Extract the [x, y] coordinate from the center of the cell holding the provided text.  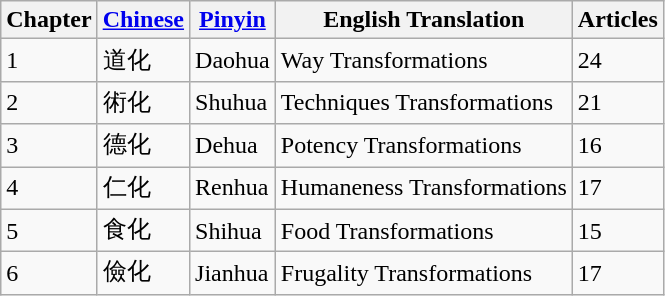
德化 [143, 146]
Dehua [233, 146]
21 [618, 102]
15 [618, 230]
Humaneness Transformations [424, 188]
5 [49, 230]
道化 [143, 60]
4 [49, 188]
1 [49, 60]
24 [618, 60]
Renhua [233, 188]
Potency Transformations [424, 146]
仁化 [143, 188]
Pinyin [233, 20]
Shuhua [233, 102]
Techniques Transformations [424, 102]
Daohua [233, 60]
16 [618, 146]
Shihua [233, 230]
3 [49, 146]
English Translation [424, 20]
食化 [143, 230]
Chinese [143, 20]
Way Transformations [424, 60]
儉化 [143, 274]
Jianhua [233, 274]
Frugality Transformations [424, 274]
Chapter [49, 20]
Food Transformations [424, 230]
6 [49, 274]
2 [49, 102]
術化 [143, 102]
Articles [618, 20]
